Return the (X, Y) coordinate for the center point of the cell that contains the specified text.  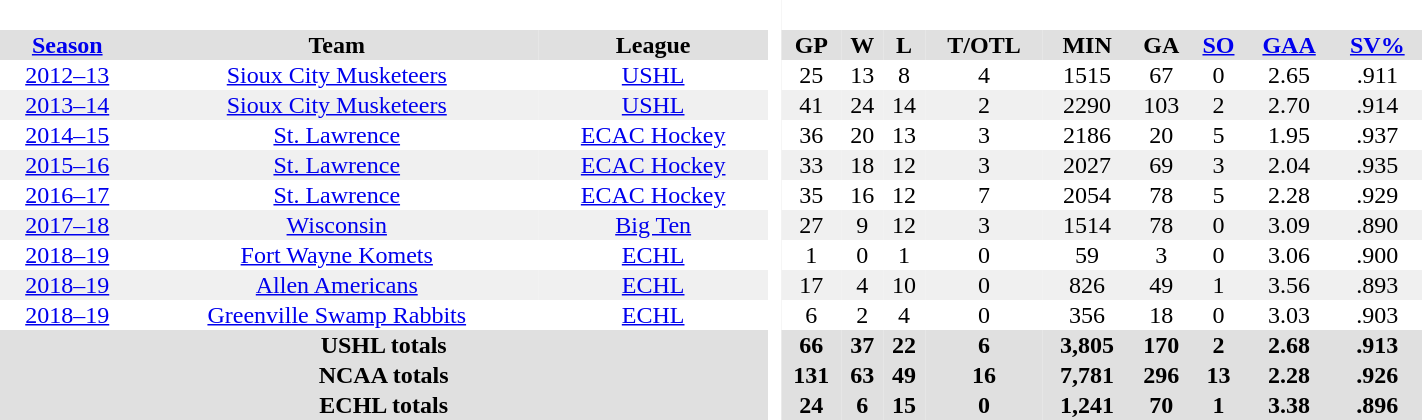
1514 (1087, 225)
2054 (1087, 195)
.913 (1378, 345)
Team (338, 45)
36 (811, 135)
1515 (1087, 75)
10 (904, 285)
25 (811, 75)
3.38 (1290, 405)
Wisconsin (338, 225)
T/OTL (984, 45)
2013–14 (68, 105)
2014–15 (68, 135)
15 (904, 405)
37 (862, 345)
3.56 (1290, 285)
Greenville Swamp Rabbits (338, 315)
826 (1087, 285)
59 (1087, 255)
2016–17 (68, 195)
ECHL totals (384, 405)
.937 (1378, 135)
2.68 (1290, 345)
170 (1161, 345)
.896 (1378, 405)
.914 (1378, 105)
SV% (1378, 45)
17 (811, 285)
7 (984, 195)
2290 (1087, 105)
3.03 (1290, 315)
.926 (1378, 375)
W (862, 45)
33 (811, 165)
22 (904, 345)
MIN (1087, 45)
2186 (1087, 135)
67 (1161, 75)
3,805 (1087, 345)
2017–18 (68, 225)
103 (1161, 105)
2015–16 (68, 165)
66 (811, 345)
296 (1161, 375)
USHL totals (384, 345)
League (653, 45)
3.06 (1290, 255)
1,241 (1087, 405)
.900 (1378, 255)
9 (862, 225)
3.09 (1290, 225)
.911 (1378, 75)
2012–13 (68, 75)
L (904, 45)
.893 (1378, 285)
Big Ten (653, 225)
2.04 (1290, 165)
Fort Wayne Komets (338, 255)
69 (1161, 165)
63 (862, 375)
GA (1161, 45)
131 (811, 375)
1.95 (1290, 135)
356 (1087, 315)
2027 (1087, 165)
GAA (1290, 45)
.929 (1378, 195)
8 (904, 75)
.903 (1378, 315)
41 (811, 105)
2.70 (1290, 105)
35 (811, 195)
7,781 (1087, 375)
.935 (1378, 165)
70 (1161, 405)
Allen Americans (338, 285)
Season (68, 45)
SO (1218, 45)
.890 (1378, 225)
NCAA totals (384, 375)
14 (904, 105)
2.65 (1290, 75)
27 (811, 225)
GP (811, 45)
